Extract the [x, y] coordinate from the center of the cell holding the provided text.  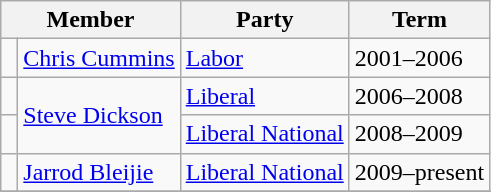
2008–2009 [419, 134]
Labor [264, 58]
2009–present [419, 172]
Liberal [264, 96]
2006–2008 [419, 96]
Steve Dickson [99, 115]
Jarrod Bleijie [99, 172]
2001–2006 [419, 58]
Member [90, 20]
Chris Cummins [99, 58]
Term [419, 20]
Party [264, 20]
